From the cell containing the given text, extract its center point as [x, y] coordinate. 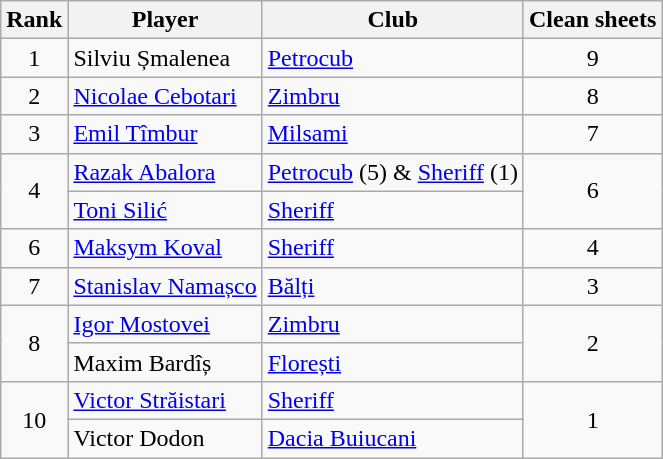
Florești [392, 362]
Nicolae Cebotari [165, 96]
Igor Mostovei [165, 324]
Clean sheets [592, 20]
Silviu Șmalenea [165, 58]
Petrocub (5) & Sheriff (1) [392, 172]
Victor Dodon [165, 438]
Toni Silić [165, 210]
Club [392, 20]
Bălți [392, 286]
Maksym Koval [165, 248]
Milsami [392, 134]
Emil Tîmbur [165, 134]
Razak Abalora [165, 172]
9 [592, 58]
Player [165, 20]
Victor Străistari [165, 400]
Dacia Buiucani [392, 438]
Maxim Bardîș [165, 362]
Stanislav Namașco [165, 286]
Rank [34, 20]
10 [34, 419]
Petrocub [392, 58]
